Locate the cell with the specified text and output its [x, y] center coordinate. 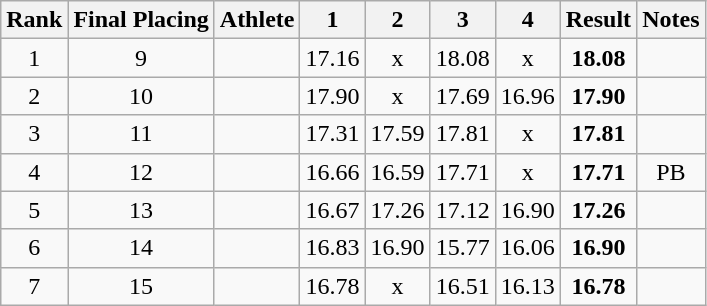
16.13 [528, 286]
14 [141, 248]
15.77 [462, 248]
16.51 [462, 286]
17.12 [462, 210]
16.66 [332, 172]
12 [141, 172]
16.59 [398, 172]
6 [34, 248]
17.69 [462, 96]
15 [141, 286]
7 [34, 286]
Notes [671, 20]
5 [34, 210]
13 [141, 210]
16.67 [332, 210]
16.83 [332, 248]
PB [671, 172]
9 [141, 58]
11 [141, 134]
16.96 [528, 96]
Final Placing [141, 20]
17.59 [398, 134]
Rank [34, 20]
Result [598, 20]
17.16 [332, 58]
17.31 [332, 134]
10 [141, 96]
16.06 [528, 248]
Athlete [257, 20]
